Provide the (X, Y) coordinate of the cell's center where the given text is located.  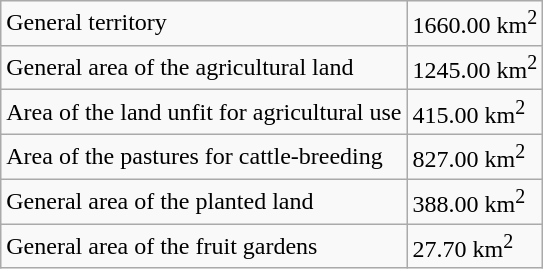
General area of the fruit gardens (204, 246)
388.00 km2 (475, 202)
1245.00 km2 (475, 68)
1660.00 km2 (475, 24)
General territory (204, 24)
General area of the agricultural land (204, 68)
Area of the pastures for cattle-breeding (204, 156)
27.70 km2 (475, 246)
Area of the land unfit for agricultural use (204, 112)
827.00 km2 (475, 156)
General area of the planted land (204, 202)
415.00 km2 (475, 112)
